Detect which cell encompasses the target text, then output its (x, y) center coordinate. 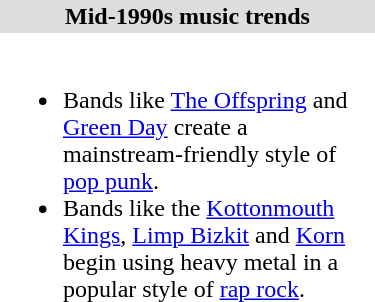
Mid-1990s music trends (188, 16)
